For the text-containing cell, return its midpoint in [X, Y] coordinate format. 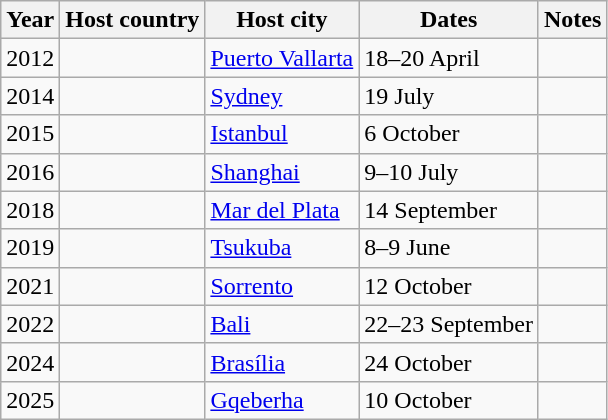
2025 [30, 400]
Host city [282, 20]
Sydney [282, 96]
Brasília [282, 362]
10 October [449, 400]
2016 [30, 172]
Tsukuba [282, 248]
Shanghai [282, 172]
Dates [449, 20]
2014 [30, 96]
Bali [282, 324]
18–20 April [449, 58]
Notes [572, 20]
2015 [30, 134]
Year [30, 20]
2019 [30, 248]
Gqeberha [282, 400]
19 July [449, 96]
2022 [30, 324]
Mar del Plata [282, 210]
14 September [449, 210]
12 October [449, 286]
Host country [132, 20]
22–23 September [449, 324]
24 October [449, 362]
9–10 July [449, 172]
2021 [30, 286]
Sorrento [282, 286]
Puerto Vallarta [282, 58]
Istanbul [282, 134]
2018 [30, 210]
6 October [449, 134]
2024 [30, 362]
2012 [30, 58]
8–9 June [449, 248]
